Find where the given text appears and provide that cell's center as (x, y) coordinate. 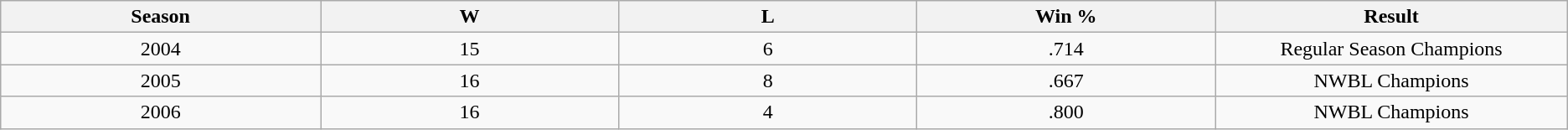
2005 (161, 81)
Regular Season Champions (1391, 49)
6 (768, 49)
.714 (1066, 49)
.667 (1066, 81)
8 (768, 81)
Result (1391, 17)
.800 (1066, 112)
Season (161, 17)
15 (469, 49)
2006 (161, 112)
Win % (1066, 17)
2004 (161, 49)
W (469, 17)
L (768, 17)
4 (768, 112)
